Determine the (X, Y) coordinate at the center of the cell enclosing the given text.  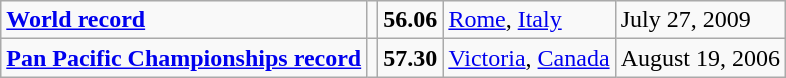
57.30 (410, 58)
July 27, 2009 (700, 20)
World record (184, 20)
August 19, 2006 (700, 58)
Victoria, Canada (529, 58)
56.06 (410, 20)
Rome, Italy (529, 20)
Pan Pacific Championships record (184, 58)
